Identify which cell holds the provided text, then report its (X, Y) central coordinate. 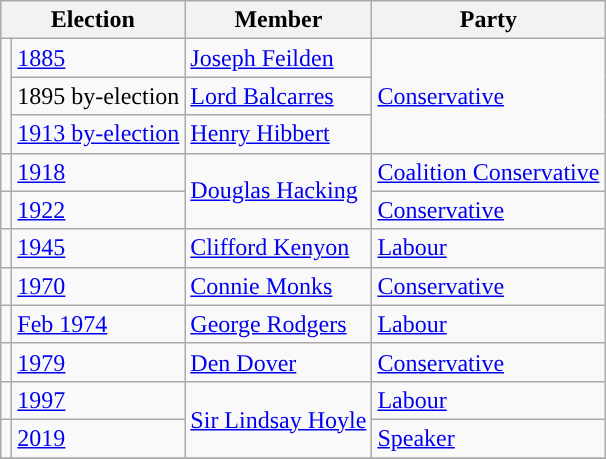
1913 by-election (98, 134)
Sir Lindsay Hoyle (278, 419)
1895 by-election (98, 96)
Feb 1974 (98, 324)
Connie Monks (278, 286)
Election (93, 20)
Member (278, 20)
Clifford Kenyon (278, 248)
1885 (98, 58)
George Rodgers (278, 324)
Henry Hibbert (278, 134)
Joseph Feilden (278, 58)
1922 (98, 210)
1970 (98, 286)
Lord Balcarres (278, 96)
1979 (98, 362)
Coalition Conservative (488, 172)
Speaker (488, 438)
2019 (98, 438)
Den Dover (278, 362)
1997 (98, 400)
Douglas Hacking (278, 191)
Party (488, 20)
1945 (98, 248)
1918 (98, 172)
